Capture the cell that displays the provided text and extract its [x, y] central coordinate. 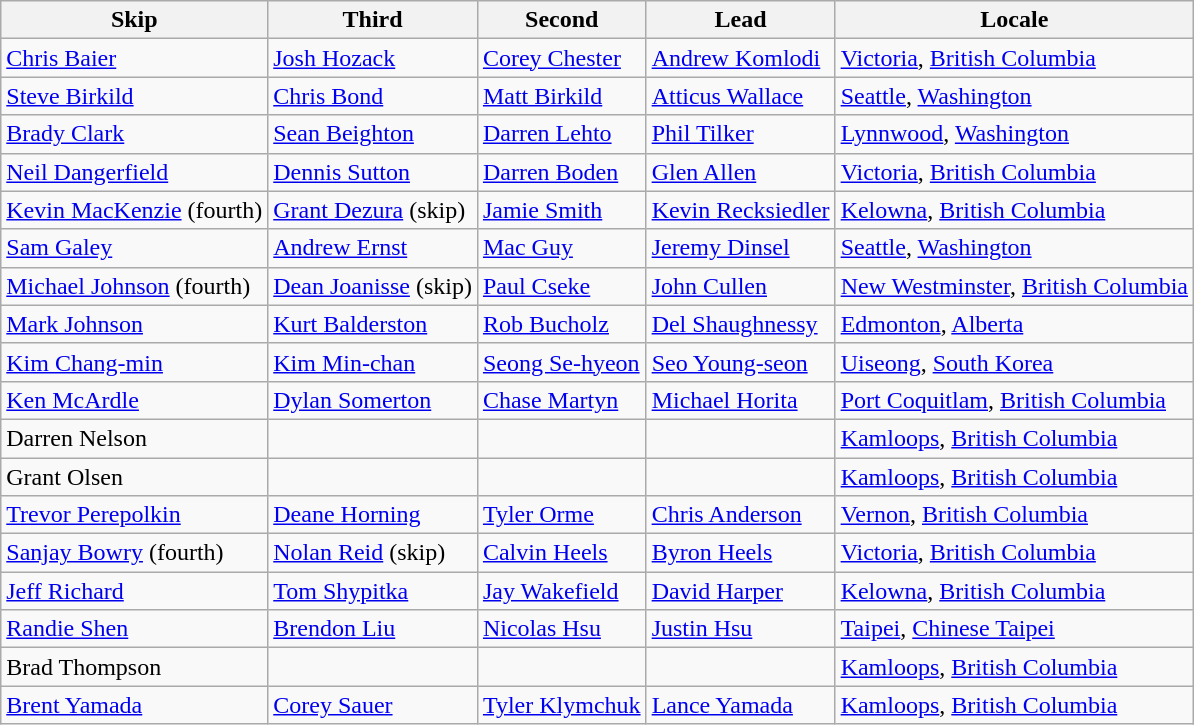
Lynnwood, Washington [1014, 134]
Skip [134, 20]
Darren Boden [562, 172]
Grant Dezura (skip) [373, 210]
Edmonton, Alberta [1014, 324]
Phil Tilker [740, 134]
Andrew Ernst [373, 248]
Michael Horita [740, 400]
Dennis Sutton [373, 172]
Jeremy Dinsel [740, 248]
Brady Clark [134, 134]
Chris Baier [134, 58]
Tyler Orme [562, 515]
Paul Cseke [562, 286]
Sanjay Bowry (fourth) [134, 553]
Corey Chester [562, 58]
Chris Bond [373, 96]
Second [562, 20]
Randie Shen [134, 629]
Brent Yamada [134, 705]
Sam Galey [134, 248]
Byron Heels [740, 553]
Kim Chang-min [134, 362]
Darren Nelson [134, 438]
Josh Hozack [373, 58]
Matt Birkild [562, 96]
Trevor Perepolkin [134, 515]
Taipei, Chinese Taipei [1014, 629]
Michael Johnson (fourth) [134, 286]
Calvin Heels [562, 553]
Steve Birkild [134, 96]
Dylan Somerton [373, 400]
Sean Beighton [373, 134]
Mark Johnson [134, 324]
Chase Martyn [562, 400]
Dean Joanisse (skip) [373, 286]
Kurt Balderston [373, 324]
David Harper [740, 591]
Kevin MacKenzie (fourth) [134, 210]
Jeff Richard [134, 591]
Locale [1014, 20]
Uiseong, South Korea [1014, 362]
Brad Thompson [134, 667]
Corey Sauer [373, 705]
Third [373, 20]
New Westminster, British Columbia [1014, 286]
Tom Shypitka [373, 591]
Justin Hsu [740, 629]
Vernon, British Columbia [1014, 515]
Port Coquitlam, British Columbia [1014, 400]
Brendon Liu [373, 629]
Rob Bucholz [562, 324]
Andrew Komlodi [740, 58]
Nolan Reid (skip) [373, 553]
Glen Allen [740, 172]
Atticus Wallace [740, 96]
Seo Young-seon [740, 362]
Kevin Recksiedler [740, 210]
Mac Guy [562, 248]
Nicolas Hsu [562, 629]
Jay Wakefield [562, 591]
Del Shaughnessy [740, 324]
John Cullen [740, 286]
Lead [740, 20]
Lance Yamada [740, 705]
Chris Anderson [740, 515]
Jamie Smith [562, 210]
Grant Olsen [134, 477]
Darren Lehto [562, 134]
Tyler Klymchuk [562, 705]
Neil Dangerfield [134, 172]
Kim Min-chan [373, 362]
Seong Se-hyeon [562, 362]
Deane Horning [373, 515]
Ken McArdle [134, 400]
